Return [x, y] of the center of cell containing provided text 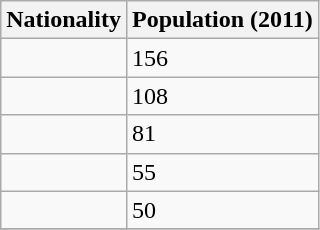
Population (2011) [222, 20]
55 [222, 172]
Nationality [64, 20]
50 [222, 210]
108 [222, 96]
81 [222, 134]
156 [222, 58]
